Identify which cell holds the provided text, then report its [X, Y] central coordinate. 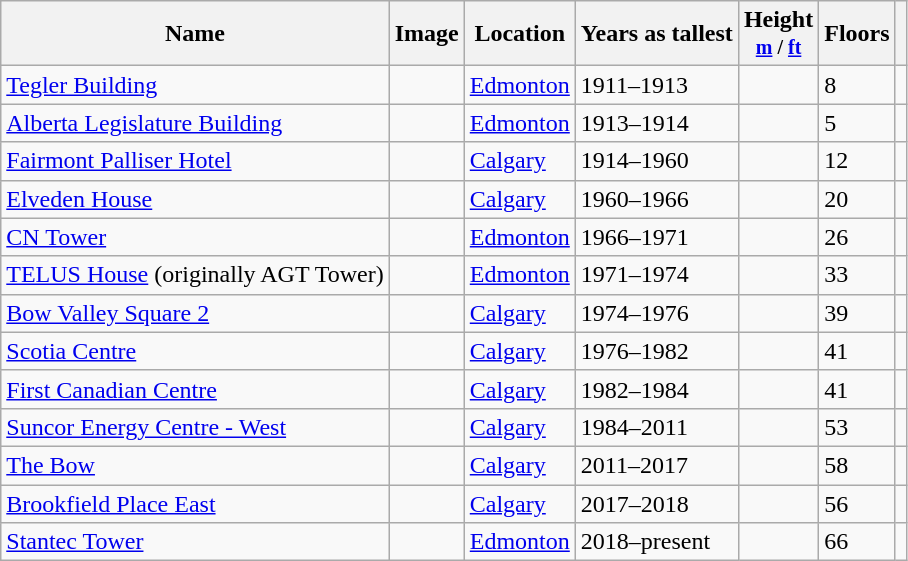
Image [426, 34]
53 [857, 427]
Stantec Tower [195, 542]
Bow Valley Square 2 [195, 313]
Name [195, 34]
1984–2011 [656, 427]
1974–1976 [656, 313]
2011–2017 [656, 465]
33 [857, 275]
8 [857, 85]
Tegler Building [195, 85]
Alberta Legislature Building [195, 123]
1960–1966 [656, 199]
Suncor Energy Centre - West [195, 427]
Years as tallest [656, 34]
First Canadian Centre [195, 389]
CN Tower [195, 237]
12 [857, 161]
5 [857, 123]
Brookfield Place East [195, 503]
1911–1913 [656, 85]
20 [857, 199]
1914–1960 [656, 161]
TELUS House (originally AGT Tower) [195, 275]
26 [857, 237]
Heightm / ft [778, 34]
58 [857, 465]
39 [857, 313]
56 [857, 503]
1982–1984 [656, 389]
1976–1982 [656, 351]
66 [857, 542]
Location [520, 34]
1966–1971 [656, 237]
1971–1974 [656, 275]
Scotia Centre [195, 351]
2017–2018 [656, 503]
The Bow [195, 465]
Floors [857, 34]
Fairmont Palliser Hotel [195, 161]
2018–present [656, 542]
1913–1914 [656, 123]
Elveden House [195, 199]
